From the cell containing the given text, extract its center point as [x, y] coordinate. 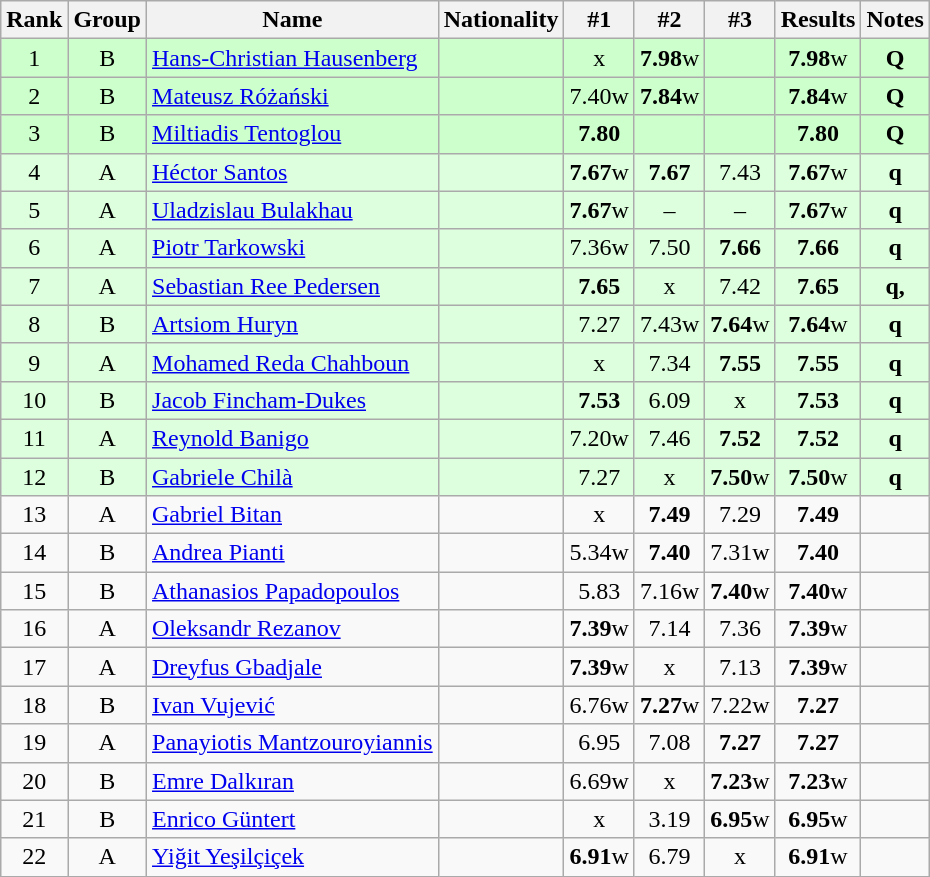
Hans-Christian Hausenberg [293, 58]
7.46 [669, 438]
3.19 [669, 819]
6.79 [669, 857]
Uladzislau Bulakhau [293, 210]
10 [34, 400]
Miltiadis Tentoglou [293, 134]
20 [34, 781]
21 [34, 819]
6.76w [599, 705]
Enrico Güntert [293, 819]
15 [34, 591]
q, [895, 286]
7.50 [669, 248]
6.69w [599, 781]
Yiğit Yeşilçiçek [293, 857]
Mohamed Reda Chahboun [293, 362]
13 [34, 515]
12 [34, 477]
7.36w [599, 248]
16 [34, 629]
5.83 [599, 591]
7.27w [669, 705]
7.16w [669, 591]
1 [34, 58]
8 [34, 324]
Gabriele Chilà [293, 477]
#1 [599, 20]
17 [34, 667]
Piotr Tarkowski [293, 248]
7.29 [740, 515]
Panayiotis Mantzouroyiannis [293, 743]
Gabriel Bitan [293, 515]
Dreyfus Gbadjale [293, 667]
Emre Dalkıran [293, 781]
5 [34, 210]
9 [34, 362]
4 [34, 172]
14 [34, 553]
7.34 [669, 362]
#2 [669, 20]
Oleksandr Rezanov [293, 629]
6.09 [669, 400]
Rank [34, 20]
Nationality [501, 20]
7.08 [669, 743]
Group [108, 20]
Mateusz Różański [293, 96]
19 [34, 743]
#3 [740, 20]
5.34w [599, 553]
Results [818, 20]
6 [34, 248]
Andrea Pianti [293, 553]
3 [34, 134]
7.20w [599, 438]
Jacob Fincham-Dukes [293, 400]
7.67 [669, 172]
2 [34, 96]
Artsiom Huryn [293, 324]
Reynold Banigo [293, 438]
7 [34, 286]
22 [34, 857]
7.22w [740, 705]
6.95 [599, 743]
11 [34, 438]
Ivan Vujević [293, 705]
Sebastian Ree Pedersen [293, 286]
7.13 [740, 667]
7.31w [740, 553]
18 [34, 705]
Name [293, 20]
7.43 [740, 172]
7.43w [669, 324]
7.36 [740, 629]
Notes [895, 20]
7.14 [669, 629]
Héctor Santos [293, 172]
7.42 [740, 286]
Athanasios Papadopoulos [293, 591]
